Capture the cell that displays the provided text and extract its (X, Y) central coordinate. 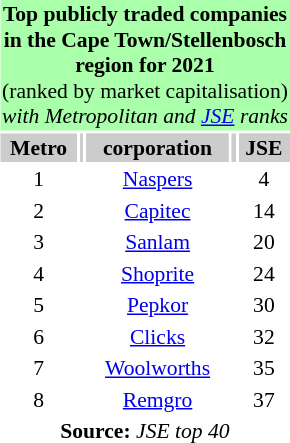
6 (38, 337)
5 (38, 306)
37 (264, 400)
20 (264, 243)
Remgro (158, 400)
7 (38, 369)
Pepkor (158, 306)
Sanlam (158, 243)
Shoprite (158, 274)
Metro (38, 148)
Naspers (158, 180)
Top publicly traded companiesin the Cape Town/Stellenboschregion for 2021(ranked by market capitalisation)with Metropolitan and JSE ranks (144, 66)
corporation (158, 148)
Clicks (158, 337)
35 (264, 369)
2 (38, 211)
JSE (264, 148)
1 (38, 180)
Woolworths (158, 369)
14 (264, 211)
32 (264, 337)
8 (38, 400)
3 (38, 243)
24 (264, 274)
30 (264, 306)
Capitec (158, 211)
